Return the (x, y) coordinate for the center point of the cell that contains the specified text.  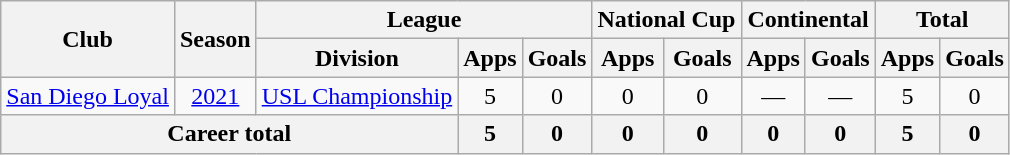
League (424, 20)
Season (215, 39)
Career total (230, 134)
USL Championship (357, 96)
Total (942, 20)
National Cup (666, 20)
Division (357, 58)
Club (88, 39)
2021 (215, 96)
San Diego Loyal (88, 96)
Continental (808, 20)
